From the cell containing the given text, extract its center point as (x, y) coordinate. 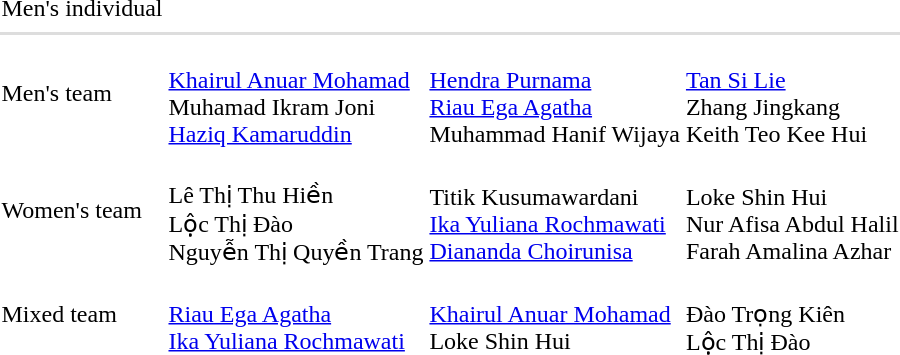
Tan Si LieZhang JingkangKeith Teo Kee Hui (792, 94)
Khairul Anuar MohamadMuhamad Ikram JoniHaziq Kamaruddin (296, 94)
Lê Thị Thu HiềnLộc Thị ĐàoNguyễn Thị Quyền Trang (296, 210)
Men's team (82, 94)
Titik KusumawardaniIka Yuliana RochmawatiDiananda Choirunisa (555, 210)
Women's team (82, 210)
Loke Shin HuiNur Afisa Abdul HalilFarah Amalina Azhar (792, 210)
Hendra PurnamaRiau Ega AgathaMuhammad Hanif Wijaya (555, 94)
